Scan for the cell matching the given text and deliver its (X, Y) coordinate at center. 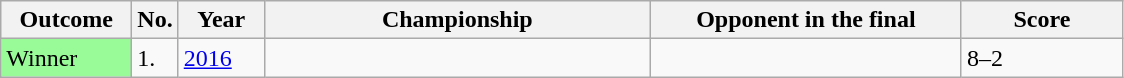
No. (155, 20)
1. (155, 58)
8–2 (1042, 58)
Winner (66, 58)
Score (1042, 20)
2016 (221, 58)
Year (221, 20)
Championship (457, 20)
Outcome (66, 20)
Opponent in the final (806, 20)
